From the cell containing the given text, extract its center point as (x, y) coordinate. 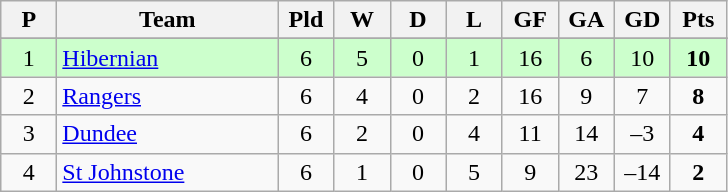
14 (586, 134)
W (362, 20)
Dundee (168, 134)
–14 (642, 172)
7 (642, 96)
3 (29, 134)
Pld (306, 20)
Rangers (168, 96)
GA (586, 20)
P (29, 20)
8 (698, 96)
Pts (698, 20)
–3 (642, 134)
D (418, 20)
Hibernian (168, 58)
GD (642, 20)
St Johnstone (168, 172)
Team (168, 20)
L (474, 20)
GF (530, 20)
11 (530, 134)
23 (586, 172)
